Capture the cell that displays the provided text and extract its (X, Y) central coordinate. 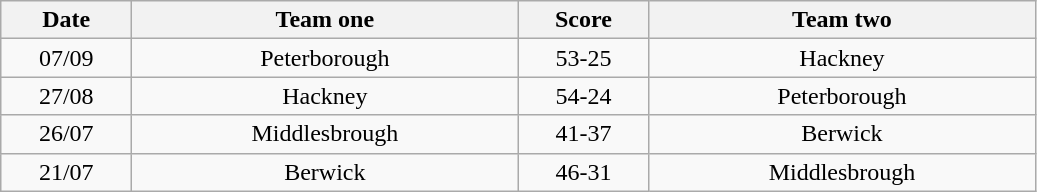
07/09 (66, 58)
26/07 (66, 134)
46-31 (584, 172)
41-37 (584, 134)
53-25 (584, 58)
Date (66, 20)
Team two (842, 20)
54-24 (584, 96)
27/08 (66, 96)
Team one (325, 20)
Score (584, 20)
21/07 (66, 172)
